Search for the cell housing the specified text and yield its [X, Y] center coordinate. 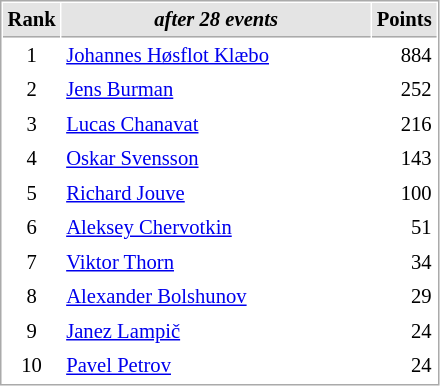
Viktor Thorn [216, 262]
Pavel Petrov [216, 366]
1 [32, 56]
216 [404, 124]
100 [404, 194]
4 [32, 158]
Lucas Chanavat [216, 124]
5 [32, 194]
3 [32, 124]
Aleksey Chervotkin [216, 228]
Janez Lampič [216, 332]
252 [404, 90]
6 [32, 228]
29 [404, 296]
51 [404, 228]
Johannes Høsflot Klæbo [216, 56]
Oskar Svensson [216, 158]
2 [32, 90]
Richard Jouve [216, 194]
884 [404, 56]
after 28 events [216, 20]
10 [32, 366]
Points [404, 20]
7 [32, 262]
Jens Burman [216, 90]
8 [32, 296]
Rank [32, 20]
9 [32, 332]
34 [404, 262]
Alexander Bolshunov [216, 296]
143 [404, 158]
